Pinpoint the cell where the given text exists, returning its [X, Y] midpoint coordinate. 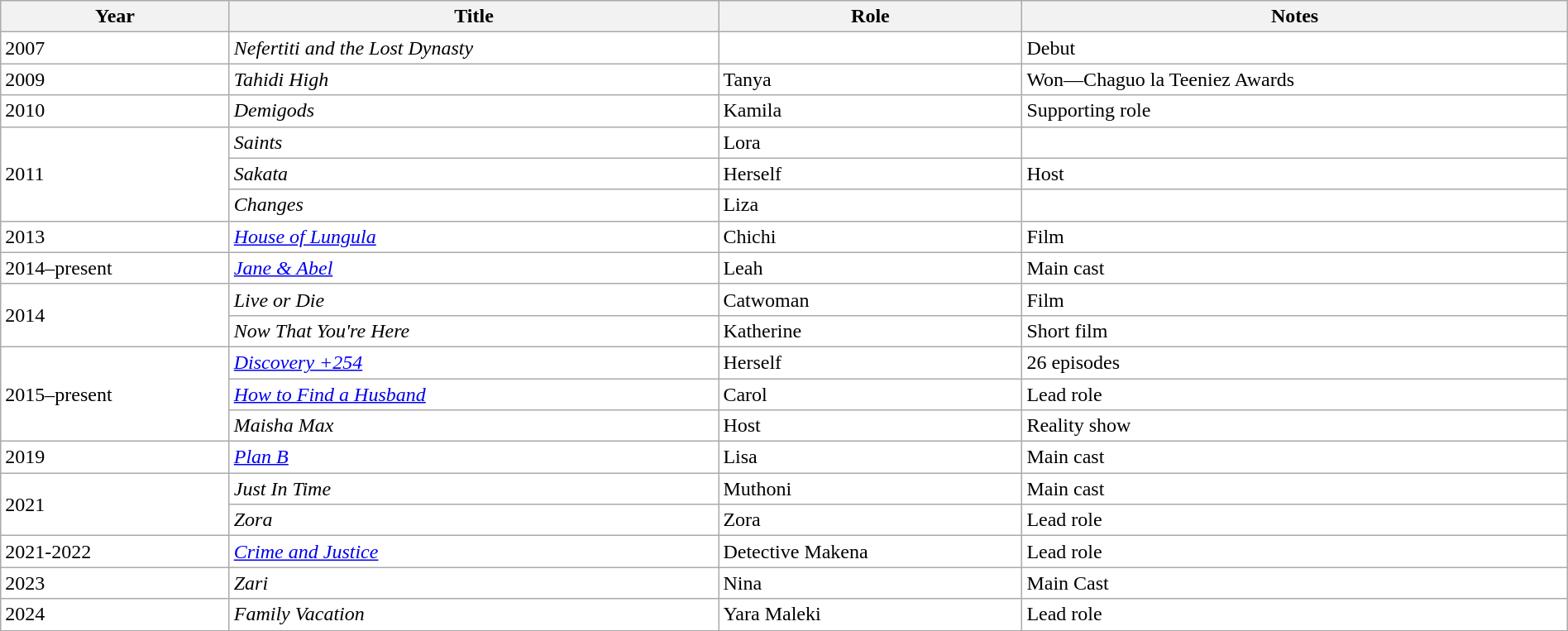
2021 [115, 504]
Tanya [870, 79]
Tahidi High [474, 79]
Title [474, 17]
2024 [115, 614]
Chichi [870, 237]
Yara Maleki [870, 614]
Debut [1295, 48]
Now That You're Here [474, 331]
2014–present [115, 268]
Reality show [1295, 426]
2019 [115, 457]
2009 [115, 79]
Nefertiti and the Lost Dynasty [474, 48]
2013 [115, 237]
26 episodes [1295, 362]
2015–present [115, 394]
Discovery +254 [474, 362]
Live or Die [474, 299]
Crime and Justice [474, 552]
House of Lungula [474, 237]
2011 [115, 174]
Jane & Abel [474, 268]
Notes [1295, 17]
Plan B [474, 457]
Family Vacation [474, 614]
Kamila [870, 111]
2021-2022 [115, 552]
Lora [870, 142]
2014 [115, 315]
Sakata [474, 174]
2023 [115, 583]
How to Find a Husband [474, 394]
Catwoman [870, 299]
Nina [870, 583]
Main Cast [1295, 583]
Won—Chaguo la Teeniez Awards [1295, 79]
Demigods [474, 111]
Supporting role [1295, 111]
2007 [115, 48]
Zari [474, 583]
Katherine [870, 331]
Maisha Max [474, 426]
Changes [474, 205]
2010 [115, 111]
Lisa [870, 457]
Muthoni [870, 489]
Carol [870, 394]
Role [870, 17]
Liza [870, 205]
Saints [474, 142]
Short film [1295, 331]
Just In Time [474, 489]
Leah [870, 268]
Detective Makena [870, 552]
Year [115, 17]
